Search for the cell housing the specified text and yield its [X, Y] center coordinate. 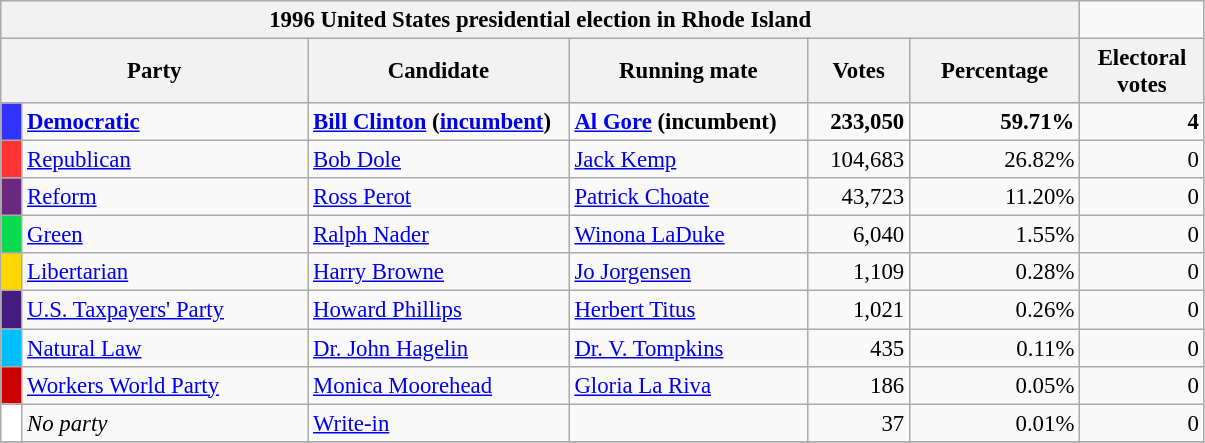
43,723 [859, 197]
0.11% [994, 348]
104,683 [859, 160]
186 [859, 385]
0.01% [994, 423]
Gloria La Riva [688, 385]
Libertarian [165, 273]
233,050 [859, 122]
37 [859, 423]
Percentage [994, 72]
Winona LaDuke [688, 235]
26.82% [994, 160]
6,040 [859, 235]
Natural Law [165, 348]
1,109 [859, 273]
Electoral votes [1142, 72]
Democratic [165, 122]
Jack Kemp [688, 160]
No party [165, 423]
0.05% [994, 385]
Patrick Choate [688, 197]
Al Gore (incumbent) [688, 122]
Votes [859, 72]
59.71% [994, 122]
Jo Jorgensen [688, 273]
Ross Perot [438, 197]
Bill Clinton (incumbent) [438, 122]
0.28% [994, 273]
Candidate [438, 72]
1996 United States presidential election in Rhode Island [540, 20]
Dr. V. Tompkins [688, 348]
Ralph Nader [438, 235]
Party [154, 72]
0.26% [994, 310]
Harry Browne [438, 273]
Green [165, 235]
Monica Moorehead [438, 385]
435 [859, 348]
Republican [165, 160]
Reform [165, 197]
11.20% [994, 197]
Write-in [438, 423]
Bob Dole [438, 160]
Workers World Party [165, 385]
Howard Phillips [438, 310]
1,021 [859, 310]
Herbert Titus [688, 310]
1.55% [994, 235]
Dr. John Hagelin [438, 348]
4 [1142, 122]
Running mate [688, 72]
U.S. Taxpayers' Party [165, 310]
